Search for the cell housing the specified text and yield its (X, Y) center coordinate. 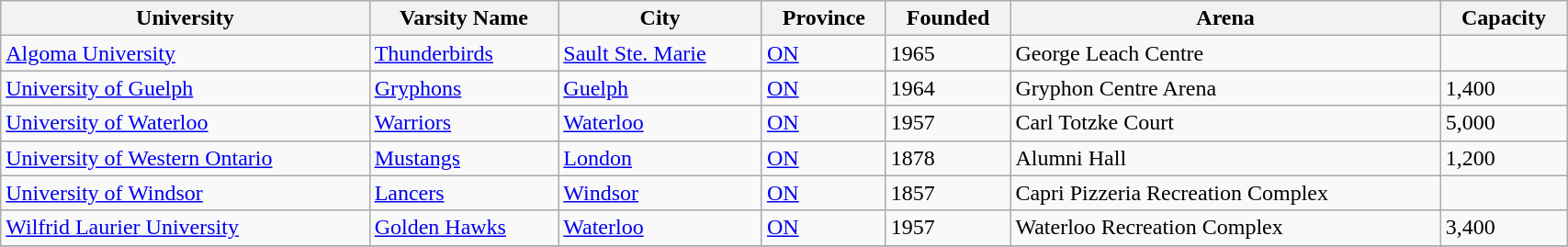
University of Western Ontario (186, 158)
London (660, 158)
Waterloo Recreation Complex (1225, 228)
Province (823, 18)
1965 (948, 53)
Windsor (660, 193)
1964 (948, 88)
Capacity (1503, 18)
Algoma University (186, 53)
1,400 (1503, 88)
Lancers (464, 193)
George Leach Centre (1225, 53)
Founded (948, 18)
Mustangs (464, 158)
Gryphons (464, 88)
University (186, 18)
5,000 (1503, 123)
3,400 (1503, 228)
Guelph (660, 88)
Wilfrid Laurier University (186, 228)
Thunderbirds (464, 53)
Warriors (464, 123)
City (660, 18)
Arena (1225, 18)
Golden Hawks (464, 228)
Capri Pizzeria Recreation Complex (1225, 193)
University of Windsor (186, 193)
1,200 (1503, 158)
1857 (948, 193)
1878 (948, 158)
Alumni Hall (1225, 158)
Sault Ste. Marie (660, 53)
University of Waterloo (186, 123)
Carl Totzke Court (1225, 123)
Gryphon Centre Arena (1225, 88)
University of Guelph (186, 88)
Varsity Name (464, 18)
